Pinpoint the cell where the given text exists, returning its (X, Y) midpoint coordinate. 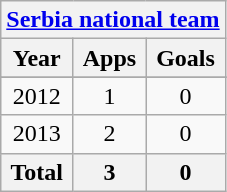
Total (37, 172)
3 (110, 172)
2012 (37, 96)
Apps (110, 58)
2013 (37, 134)
1 (110, 96)
Year (37, 58)
2 (110, 134)
Goals (186, 58)
Serbia national team (113, 20)
